Detect which cell encompasses the target text, then output its (x, y) center coordinate. 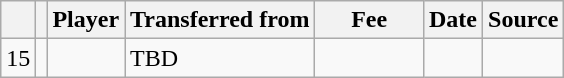
Date (452, 20)
TBD (220, 58)
Source (524, 20)
15 (18, 58)
Player (86, 20)
Transferred from (220, 20)
Fee (370, 20)
